Determine the (X, Y) coordinate at the center of the cell enclosing the given text.  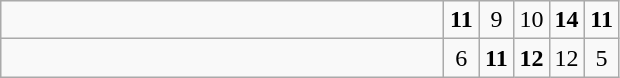
5 (602, 58)
9 (496, 20)
10 (532, 20)
6 (462, 58)
14 (566, 20)
